Provide the (X, Y) coordinate of the cell's center where the given text is located.  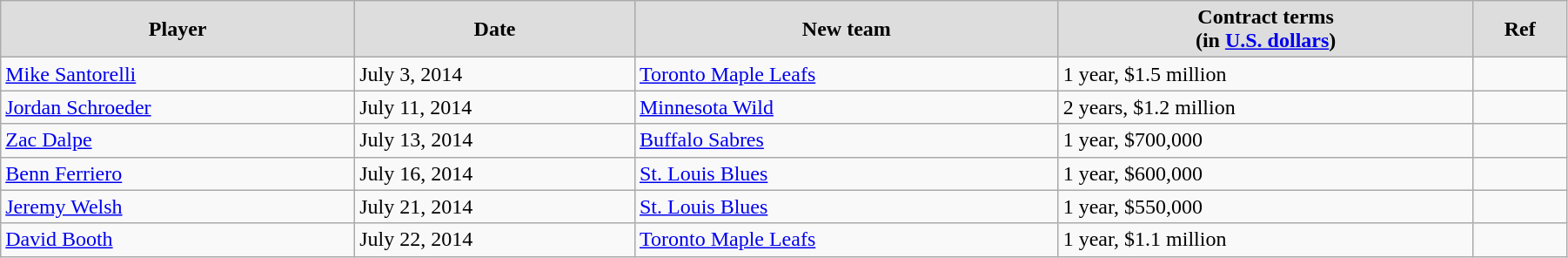
July 16, 2014 (495, 173)
July 21, 2014 (495, 207)
Benn Ferriero (178, 173)
Player (178, 30)
David Booth (178, 240)
1 year, $700,000 (1265, 140)
July 22, 2014 (495, 240)
July 3, 2014 (495, 74)
Jeremy Welsh (178, 207)
Contract terms(in U.S. dollars) (1265, 30)
1 year, $1.1 million (1265, 240)
1 year, $1.5 million (1265, 74)
Date (495, 30)
Buffalo Sabres (846, 140)
Minnesota Wild (846, 107)
July 11, 2014 (495, 107)
New team (846, 30)
2 years, $1.2 million (1265, 107)
1 year, $600,000 (1265, 173)
Jordan Schroeder (178, 107)
Mike Santorelli (178, 74)
Zac Dalpe (178, 140)
Ref (1519, 30)
1 year, $550,000 (1265, 207)
July 13, 2014 (495, 140)
